Scan for the cell matching the given text and deliver its [X, Y] coordinate at center. 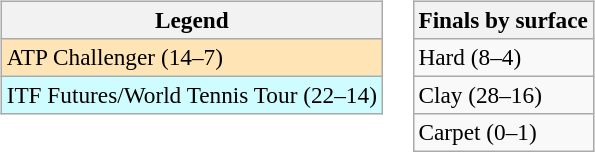
Legend [192, 20]
Carpet (0–1) [503, 133]
Hard (8–4) [503, 57]
ATP Challenger (14–7) [192, 57]
Finals by surface [503, 20]
ITF Futures/World Tennis Tour (22–14) [192, 95]
Clay (28–16) [503, 95]
